From the cell containing the given text, extract its center point as (x, y) coordinate. 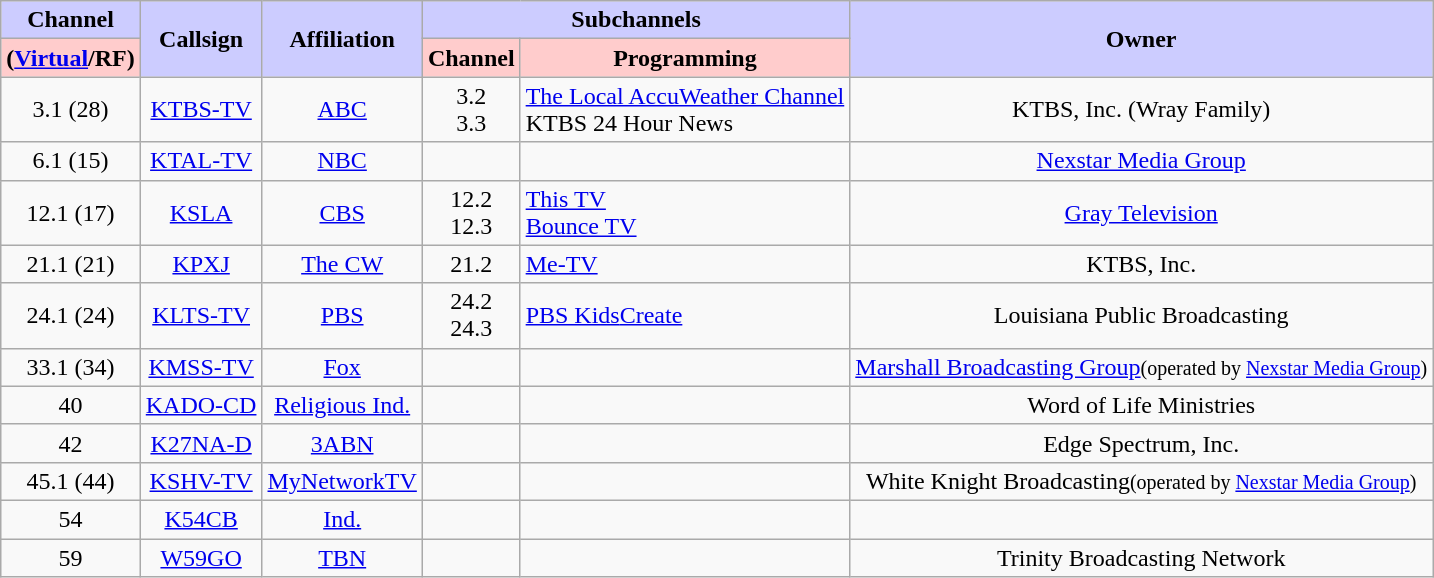
K54CB (201, 519)
PBS (342, 316)
Owner (1142, 39)
Ind. (342, 519)
Callsign (201, 39)
KTAL-TV (201, 161)
24.224.3 (471, 316)
Edge Spectrum, Inc. (1142, 443)
KADO-CD (201, 405)
59 (71, 557)
Fox (342, 367)
Louisiana Public Broadcasting (1142, 316)
The CW (342, 264)
Gray Television (1142, 212)
3.23.3 (471, 110)
ABC (342, 110)
TBN (342, 557)
W59GO (201, 557)
The Local AccuWeather ChannelKTBS 24 Hour News (685, 110)
42 (71, 443)
Marshall Broadcasting Group(operated by Nexstar Media Group) (1142, 367)
3.1 (28) (71, 110)
KSLA (201, 212)
KTBS-TV (201, 110)
Affiliation (342, 39)
12.212.3 (471, 212)
White Knight Broadcasting(operated by Nexstar Media Group) (1142, 481)
6.1 (15) (71, 161)
NBC (342, 161)
MyNetworkTV (342, 481)
33.1 (34) (71, 367)
24.1 (24) (71, 316)
12.1 (17) (71, 212)
KMSS-TV (201, 367)
KTBS, Inc. (Wray Family) (1142, 110)
45.1 (44) (71, 481)
Religious Ind. (342, 405)
21.1 (21) (71, 264)
40 (71, 405)
PBS KidsCreate (685, 316)
Programming (685, 58)
KTBS, Inc. (1142, 264)
CBS (342, 212)
K27NA-D (201, 443)
Subchannels (636, 20)
21.2 (471, 264)
KPXJ (201, 264)
(Virtual/RF) (71, 58)
Me-TV (685, 264)
54 (71, 519)
KSHV-TV (201, 481)
This TVBounce TV (685, 212)
Nexstar Media Group (1142, 161)
3ABN (342, 443)
Trinity Broadcasting Network (1142, 557)
KLTS-TV (201, 316)
Word of Life Ministries (1142, 405)
